For the text-containing cell, return its midpoint in (X, Y) coordinate format. 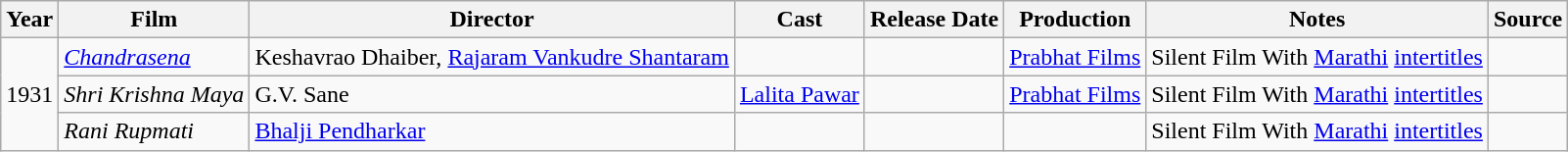
Rani Rupmati (155, 131)
1931 (29, 94)
Cast (799, 20)
Lalita Pawar (799, 94)
Keshavrao Dhaiber, Rajaram Vankudre Shantaram (491, 57)
Chandrasena (155, 57)
Production (1075, 20)
Shri Krishna Maya (155, 94)
Bhalji Pendharkar (491, 131)
G.V. Sane (491, 94)
Notes (1317, 20)
Source (1527, 20)
Year (29, 20)
Release Date (934, 20)
Film (155, 20)
Director (491, 20)
